Search for the cell housing the specified text and yield its (x, y) center coordinate. 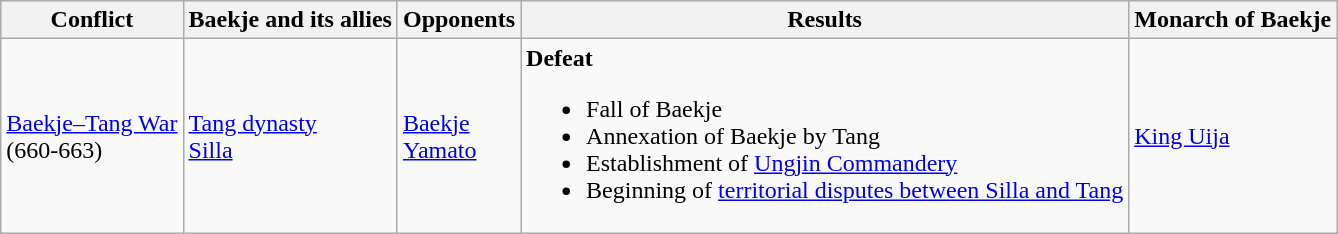
King Uija (1233, 136)
DefeatFall of BaekjeAnnexation of Baekje by TangEstablishment of Ungjin CommanderyBeginning of territorial disputes between Silla and Tang (825, 136)
Opponents (458, 20)
Baekje–Tang War(660-663) (92, 136)
Monarch of Baekje (1233, 20)
Baekje and its allies (290, 20)
Conflict (92, 20)
BaekjeYamato (458, 136)
Results (825, 20)
Tang dynastySilla (290, 136)
